Detect which cell encompasses the target text, then output its (X, Y) center coordinate. 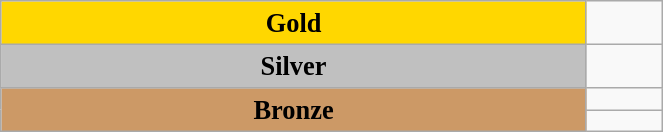
Gold (294, 22)
Silver (294, 66)
Bronze (294, 109)
